Search for the cell housing the specified text and yield its [x, y] center coordinate. 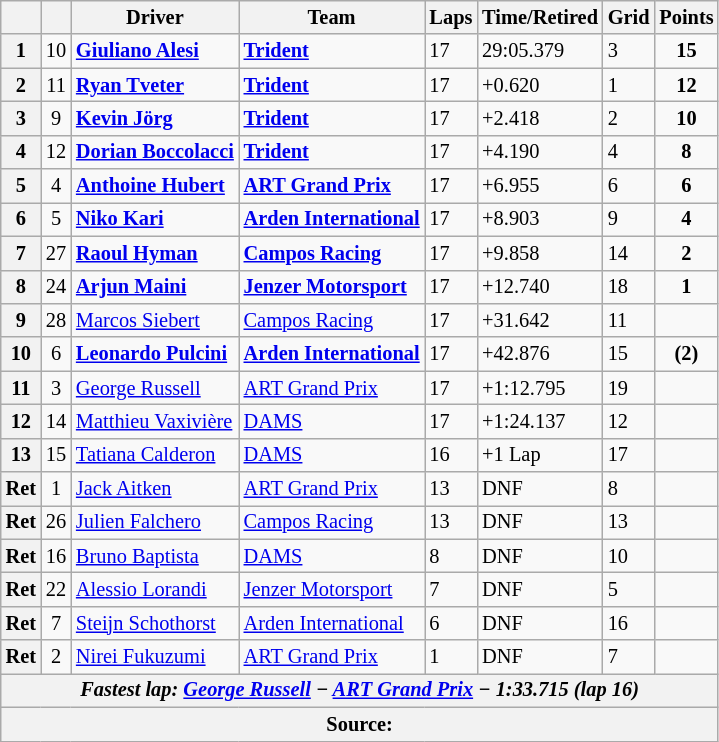
Driver [155, 17]
Kevin Jörg [155, 118]
28 [56, 320]
18 [629, 287]
19 [629, 388]
26 [56, 522]
Giuliano Alesi [155, 51]
+2.418 [540, 118]
Ryan Tveter [155, 85]
+31.642 [540, 320]
+4.190 [540, 152]
+1:24.137 [540, 421]
Tatiana Calderon [155, 455]
22 [56, 589]
+1:12.795 [540, 388]
Bruno Baptista [155, 556]
(2) [686, 354]
Nirei Fukuzumi [155, 657]
Grid [629, 17]
Alessio Lorandi [155, 589]
Julien Falchero [155, 522]
+12.740 [540, 287]
24 [56, 287]
Fastest lap: George Russell − ART Grand Prix − 1:33.715 (lap 16) [360, 690]
Marcos Siebert [155, 320]
Dorian Boccolacci [155, 152]
Niko Kari [155, 219]
Steijn Schothorst [155, 623]
27 [56, 253]
Laps [452, 17]
+42.876 [540, 354]
Source: [360, 724]
Jack Aitken [155, 489]
+0.620 [540, 85]
George Russell [155, 388]
Anthoine Hubert [155, 186]
Team [332, 17]
Points [686, 17]
+6.955 [540, 186]
Raoul Hyman [155, 253]
Matthieu Vaxivière [155, 421]
+1 Lap [540, 455]
29:05.379 [540, 51]
+8.903 [540, 219]
Time/Retired [540, 17]
Leonardo Pulcini [155, 354]
Arjun Maini [155, 287]
+9.858 [540, 253]
